For the text-containing cell, return its midpoint in [X, Y] coordinate format. 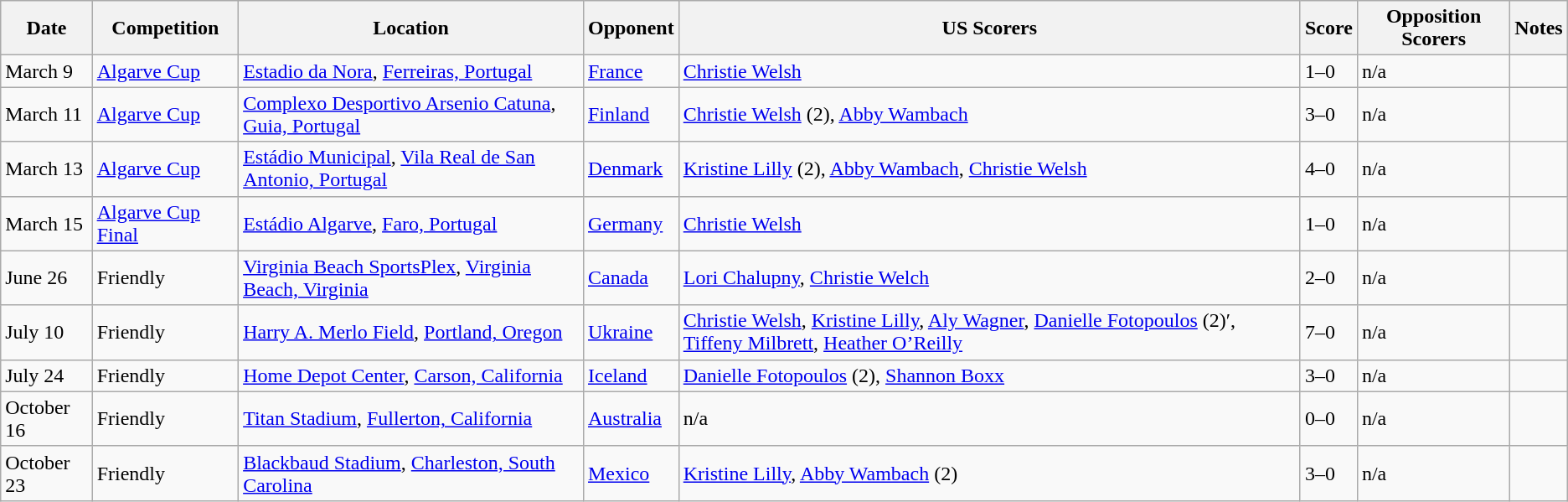
France [631, 71]
Blackbaud Stadium, Charleston, South Carolina [411, 473]
Date [47, 28]
Score [1328, 28]
Notes [1539, 28]
Competition [165, 28]
Ukraine [631, 332]
Danielle Fotopoulos (2), Shannon Boxx [989, 375]
2–0 [1328, 278]
July 24 [47, 375]
Algarve Cup Final [165, 223]
Australia [631, 419]
Opposition Scorers [1433, 28]
Estádio Algarve, Faro, Portugal [411, 223]
Estádio Municipal, Vila Real de San Antonio, Portugal [411, 169]
Location [411, 28]
July 10 [47, 332]
Kristine Lilly, Abby Wambach (2) [989, 473]
March 13 [47, 169]
Virginia Beach SportsPlex, Virginia Beach, Virginia [411, 278]
US Scorers [989, 28]
Complexo Desportivo Arsenio Catuna, Guia, Portugal [411, 114]
Titan Stadium, Fullerton, California [411, 419]
Iceland [631, 375]
Estadio da Nora, Ferreiras, Portugal [411, 71]
Finland [631, 114]
Lori Chalupny, Christie Welch [989, 278]
Christie Welsh, Kristine Lilly, Aly Wagner, Danielle Fotopoulos (2)′, Tiffeny Milbrett, Heather O’Reilly [989, 332]
Mexico [631, 473]
October 23 [47, 473]
Opponent [631, 28]
Home Depot Center, Carson, California [411, 375]
October 16 [47, 419]
4–0 [1328, 169]
Harry A. Merlo Field, Portland, Oregon [411, 332]
Denmark [631, 169]
Christie Welsh (2), Abby Wambach [989, 114]
Kristine Lilly (2), Abby Wambach, Christie Welsh [989, 169]
June 26 [47, 278]
March 15 [47, 223]
Canada [631, 278]
March 9 [47, 71]
0–0 [1328, 419]
Germany [631, 223]
March 11 [47, 114]
7–0 [1328, 332]
